Locate the cell with the specified text and output its (X, Y) center coordinate. 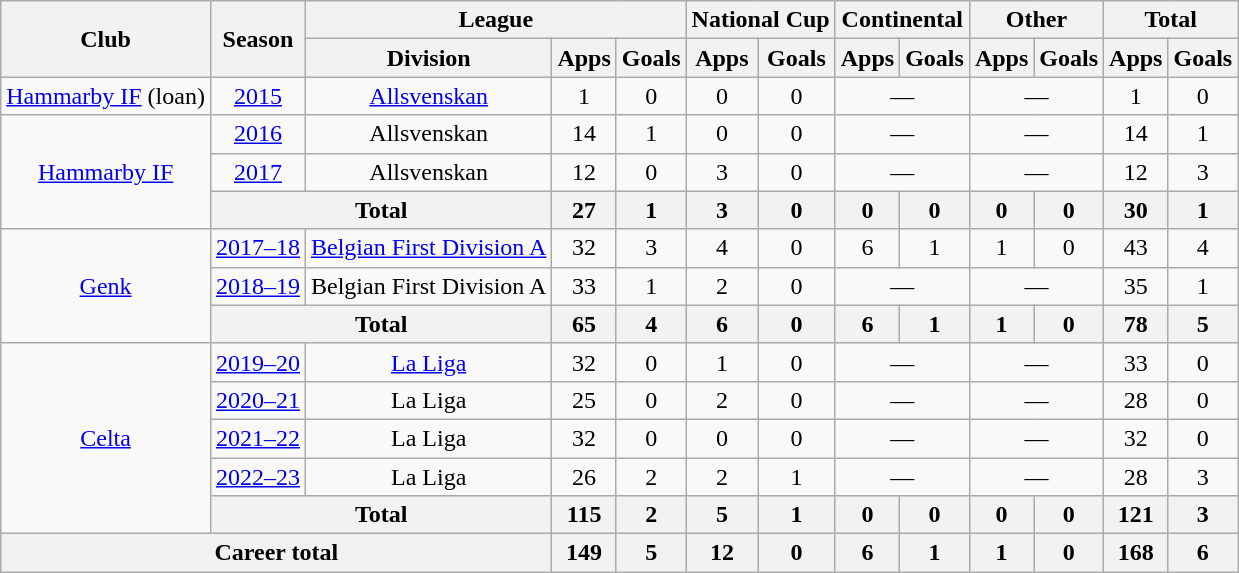
Season (258, 39)
2017 (258, 172)
Hammarby IF (loan) (106, 96)
Career total (276, 553)
2020–21 (258, 400)
2017–18 (258, 248)
2022–23 (258, 477)
2016 (258, 134)
Hammarby IF (106, 172)
2019–20 (258, 362)
27 (584, 210)
121 (1136, 515)
2018–19 (258, 286)
Genk (106, 286)
Club (106, 39)
National Cup (760, 20)
25 (584, 400)
Other (1036, 20)
149 (584, 553)
2015 (258, 96)
65 (584, 324)
30 (1136, 210)
78 (1136, 324)
26 (584, 477)
2021–22 (258, 438)
League (496, 20)
168 (1136, 553)
115 (584, 515)
43 (1136, 248)
Celta (106, 438)
Division (428, 58)
35 (1136, 286)
Continental (902, 20)
